Search for the cell housing the specified text and yield its (X, Y) center coordinate. 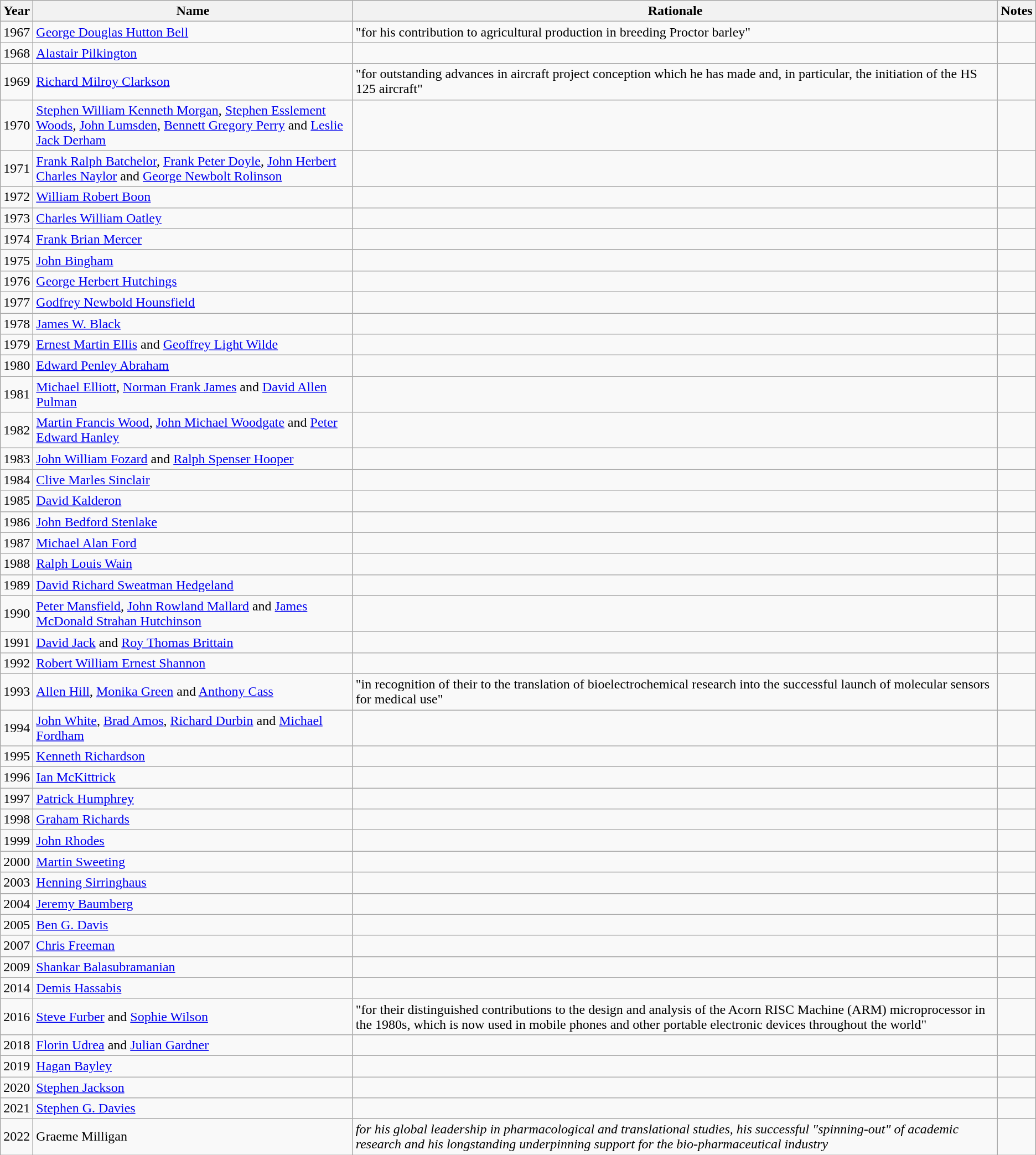
1993 (17, 692)
Notes (1017, 11)
Edward Penley Abraham (193, 366)
Steve Furber and Sophie Wilson (193, 1016)
Henning Sirringhaus (193, 883)
Rationale (675, 11)
Richard Milroy Clarkson (193, 82)
1990 (17, 613)
2009 (17, 967)
George Douglas Hutton Bell (193, 32)
Ian McKittrick (193, 778)
2019 (17, 1066)
John Bingham (193, 260)
John White, Brad Amos, Richard Durbin and Michael Fordham (193, 727)
1986 (17, 522)
Stephen William Kenneth Morgan, Stephen Esslement Woods, John Lumsden, Bennett Gregory Perry and Leslie Jack Derham (193, 125)
Michael Alan Ford (193, 543)
1973 (17, 218)
David Kalderon (193, 501)
Shankar Balasubramanian (193, 967)
John Bedford Stenlake (193, 522)
James W. Black (193, 324)
Jeremy Baumberg (193, 904)
2000 (17, 862)
William Robert Boon (193, 197)
Hagan Bayley (193, 1066)
1970 (17, 125)
2018 (17, 1045)
Kenneth Richardson (193, 757)
2014 (17, 988)
1967 (17, 32)
Martin Sweeting (193, 862)
1985 (17, 501)
1976 (17, 281)
Godfrey Newbold Hounsfield (193, 302)
Ben G. Davis (193, 925)
David Richard Sweatman Hedgeland (193, 585)
Allen Hill, Monika Green and Anthony Cass (193, 692)
2005 (17, 925)
1968 (17, 53)
1999 (17, 841)
Robert William Ernest Shannon (193, 663)
Ernest Martin Ellis and Geoffrey Light Wilde (193, 345)
Stephen Jackson (193, 1087)
2021 (17, 1109)
George Herbert Hutchings (193, 281)
1972 (17, 197)
1981 (17, 394)
2007 (17, 946)
Martin Francis Wood, John Michael Woodgate and Peter Edward Hanley (193, 431)
1983 (17, 459)
2020 (17, 1087)
Year (17, 11)
1978 (17, 324)
Michael Elliott, Norman Frank James and David Allen Pulman (193, 394)
Graeme Milligan (193, 1137)
1977 (17, 302)
1988 (17, 564)
1975 (17, 260)
1991 (17, 642)
1992 (17, 663)
Stephen G. Davies (193, 1109)
Florin Udrea and Julian Gardner (193, 1045)
Patrick Humphrey (193, 799)
Ralph Louis Wain (193, 564)
Name (193, 11)
1989 (17, 585)
1979 (17, 345)
2004 (17, 904)
1980 (17, 366)
Frank Ralph Batchelor, Frank Peter Doyle, John Herbert Charles Naylor and George Newbolt Rolinson (193, 168)
1994 (17, 727)
Demis Hassabis (193, 988)
John Rhodes (193, 841)
1997 (17, 799)
Clive Marles Sinclair (193, 480)
2003 (17, 883)
1971 (17, 168)
1969 (17, 82)
1996 (17, 778)
1987 (17, 543)
Frank Brian Mercer (193, 239)
1984 (17, 480)
Alastair Pilkington (193, 53)
2022 (17, 1137)
"for his contribution to agricultural production in breeding Proctor barley" (675, 32)
1995 (17, 757)
1998 (17, 820)
Chris Freeman (193, 946)
2016 (17, 1016)
"for outstanding advances in aircraft project conception which he has made and, in particular, the initiation of the HS 125 aircraft" (675, 82)
John William Fozard and Ralph Spenser Hooper (193, 459)
"in recognition of their to the translation of bioelectrochemical research into the successful launch of molecular sensors for medical use" (675, 692)
Graham Richards (193, 820)
1974 (17, 239)
Peter Mansfield, John Rowland Mallard and James McDonald Strahan Hutchinson (193, 613)
Charles William Oatley (193, 218)
1982 (17, 431)
David Jack and Roy Thomas Brittain (193, 642)
